Identify which cell holds the provided text, then report its (x, y) central coordinate. 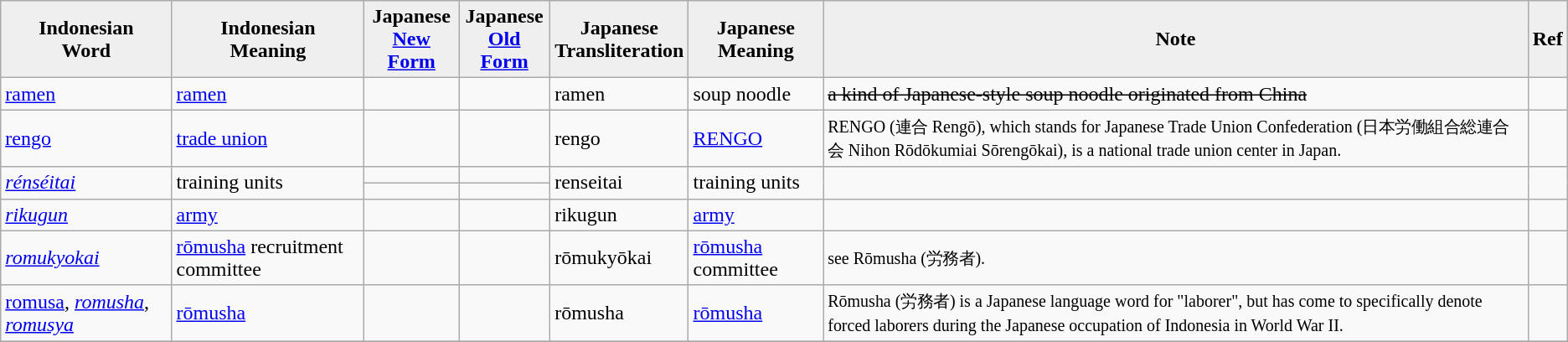
RENGO (756, 138)
romusa, romusha, romusya (86, 313)
romukyokai (86, 258)
a kind of Japanese-style soup noodle originated from China (1176, 94)
Indonesian Meaning (268, 39)
see Rōmusha (労務者). (1176, 258)
Japanese Old Form (504, 39)
Note (1176, 39)
rōmusha recruitment committee (268, 258)
rōmukyōkai (620, 258)
Japanese Transliteration (620, 39)
renseitai (620, 183)
Ref (1548, 39)
soup noodle (756, 94)
trade union (268, 138)
rōmusha committee (756, 258)
Japanese New Form (412, 39)
Japanese Meaning (756, 39)
Indonesian Word (86, 39)
rénséitai (86, 183)
